Provide the [X, Y] coordinate of the cell's center where the given text is located.  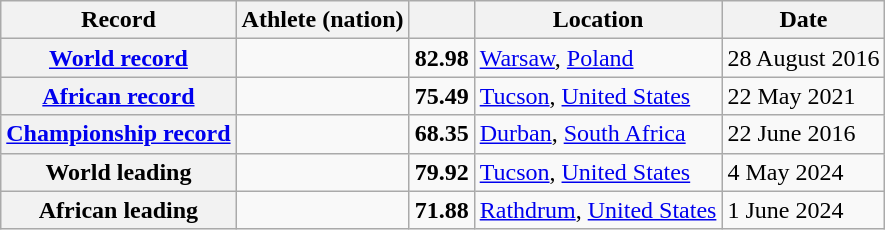
22 June 2016 [804, 134]
World leading [118, 172]
22 May 2021 [804, 96]
Location [598, 20]
79.92 [442, 172]
Athlete (nation) [322, 20]
Record [118, 20]
African record [118, 96]
African leading [118, 210]
75.49 [442, 96]
Rathdrum, United States [598, 210]
82.98 [442, 58]
71.88 [442, 210]
68.35 [442, 134]
Championship record [118, 134]
28 August 2016 [804, 58]
1 June 2024 [804, 210]
Durban, South Africa [598, 134]
4 May 2024 [804, 172]
World record [118, 58]
Warsaw, Poland [598, 58]
Date [804, 20]
